Identify which cell holds the provided text, then report its [X, Y] central coordinate. 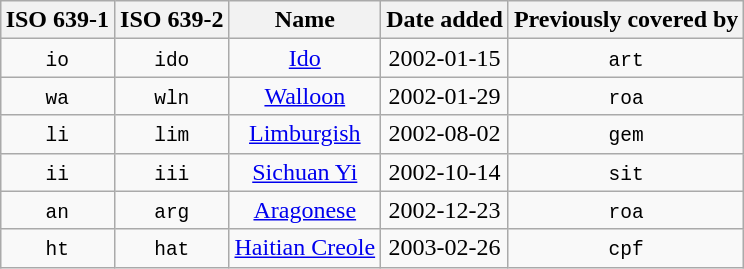
wln [172, 96]
gem [626, 134]
Sichuan Yi [305, 172]
ii [57, 172]
art [626, 58]
2002-08-02 [445, 134]
li [57, 134]
ISO 639-1 [57, 20]
Walloon [305, 96]
Date added [445, 20]
Limburgish [305, 134]
cpf [626, 248]
ido [172, 58]
Name [305, 20]
2002-12-23 [445, 210]
2002-01-15 [445, 58]
sit [626, 172]
wa [57, 96]
Ido [305, 58]
io [57, 58]
Previously covered by [626, 20]
an [57, 210]
2002-01-29 [445, 96]
ISO 639-2 [172, 20]
2002-10-14 [445, 172]
ht [57, 248]
iii [172, 172]
2003-02-26 [445, 248]
hat [172, 248]
Aragonese [305, 210]
arg [172, 210]
lim [172, 134]
Haitian Creole [305, 248]
